Return [X, Y] of the center of cell containing provided text 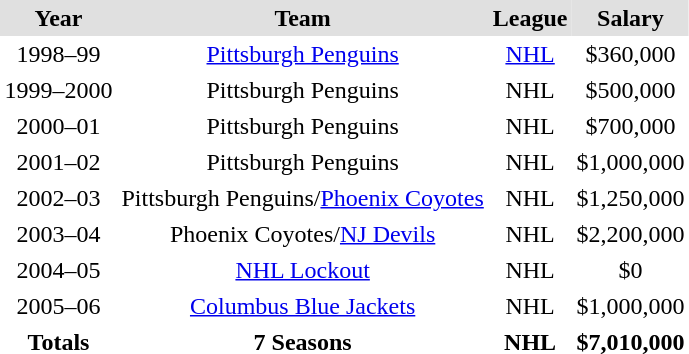
1998–99 [58, 54]
$700,000 [630, 126]
2003–04 [58, 234]
2002–03 [58, 198]
League [530, 18]
Salary [630, 18]
2005–06 [58, 306]
Pittsburgh Penguins/Phoenix Coyotes [302, 198]
$2,200,000 [630, 234]
$360,000 [630, 54]
$500,000 [630, 90]
$1,250,000 [630, 198]
Team [302, 18]
1999–2000 [58, 90]
Columbus Blue Jackets [302, 306]
$0 [630, 270]
2000–01 [58, 126]
Year [58, 18]
2004–05 [58, 270]
Phoenix Coyotes/NJ Devils [302, 234]
2001–02 [58, 162]
NHL Lockout [302, 270]
